Output the (X, Y) coordinate of the center of the cell containing the given text.  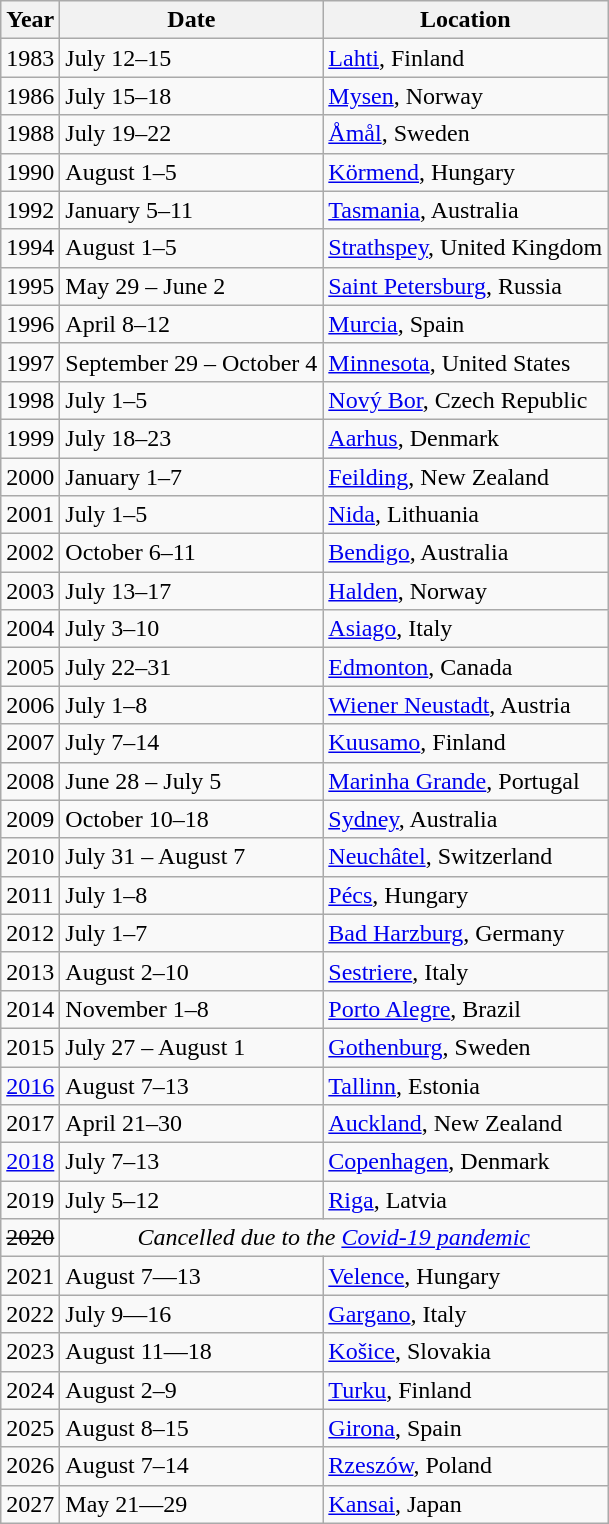
August 2–9 (192, 1390)
Gothenburg, Sweden (466, 1047)
1997 (30, 362)
1996 (30, 324)
1994 (30, 248)
2021 (30, 1276)
2008 (30, 781)
Sestriere, Italy (466, 971)
2011 (30, 895)
2007 (30, 743)
July 27 – August 1 (192, 1047)
August 8–15 (192, 1428)
Tasmania, Australia (466, 210)
2022 (30, 1314)
2023 (30, 1352)
1988 (30, 134)
Mysen, Norway (466, 96)
2009 (30, 819)
Asiago, Italy (466, 629)
July 1–7 (192, 933)
Year (30, 20)
2018 (30, 1162)
Edmonton, Canada (466, 667)
May 21—29 (192, 1504)
Strathspey, United Kingdom (466, 248)
Feilding, New Zealand (466, 477)
Gargano, Italy (466, 1314)
July 7–13 (192, 1162)
April 21–30 (192, 1124)
Murcia, Spain (466, 324)
2004 (30, 629)
August 2–10 (192, 971)
2012 (30, 933)
1983 (30, 58)
Nový Bor, Czech Republic (466, 400)
Riga, Latvia (466, 1200)
Velence, Hungary (466, 1276)
July 12–15 (192, 58)
January 1–7 (192, 477)
October 10–18 (192, 819)
1999 (30, 438)
1995 (30, 286)
2002 (30, 553)
Minnesota, United States (466, 362)
2027 (30, 1504)
Kansai, Japan (466, 1504)
June 28 – July 5 (192, 781)
May 29 – June 2 (192, 286)
Date (192, 20)
Lahti, Finland (466, 58)
Bendigo, Australia (466, 553)
2019 (30, 1200)
2010 (30, 857)
July 19–22 (192, 134)
Nida, Lithuania (466, 515)
August 7–14 (192, 1466)
Saint Petersburg, Russia (466, 286)
Tallinn, Estonia (466, 1085)
2006 (30, 705)
Marinha Grande, Portugal (466, 781)
July 5–12 (192, 1200)
2024 (30, 1390)
Pécs, Hungary (466, 895)
July 31 – August 7 (192, 857)
Girona, Spain (466, 1428)
July 7–14 (192, 743)
2003 (30, 591)
July 22–31 (192, 667)
Turku, Finland (466, 1390)
2026 (30, 1466)
April 8–12 (192, 324)
September 29 – October 4 (192, 362)
Halden, Norway (466, 591)
2015 (30, 1047)
2000 (30, 477)
Cancelled due to the Covid-19 pandemic (334, 1238)
August 7–13 (192, 1085)
July 15–18 (192, 96)
July 9—16 (192, 1314)
Auckland, New Zealand (466, 1124)
July 3–10 (192, 629)
2016 (30, 1085)
August 7—13 (192, 1276)
1998 (30, 400)
July 18–23 (192, 438)
Wiener Neustadt, Austria (466, 705)
August 11—18 (192, 1352)
2014 (30, 1009)
1990 (30, 172)
January 5–11 (192, 210)
Aarhus, Denmark (466, 438)
October 6–11 (192, 553)
2020 (30, 1238)
2001 (30, 515)
Sydney, Australia (466, 819)
July 13–17 (192, 591)
2013 (30, 971)
November 1–8 (192, 1009)
2025 (30, 1428)
Körmend, Hungary (466, 172)
Åmål, Sweden (466, 134)
1986 (30, 96)
2017 (30, 1124)
2005 (30, 667)
1992 (30, 210)
Bad Harzburg, Germany (466, 933)
Copenhagen, Denmark (466, 1162)
Porto Alegre, Brazil (466, 1009)
Kuusamo, Finland (466, 743)
Rzeszów, Poland (466, 1466)
Košice, Slovakia (466, 1352)
Neuchâtel, Switzerland (466, 857)
Location (466, 20)
